Pinpoint the cell where the given text exists, returning its (X, Y) midpoint coordinate. 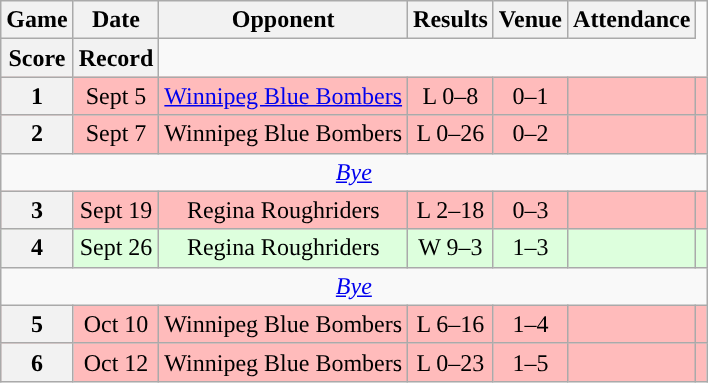
1–4 (530, 324)
Opponent (284, 20)
Venue (530, 20)
L 2–18 (451, 210)
Oct 12 (116, 362)
L 0–23 (451, 362)
2 (37, 134)
1–5 (530, 362)
L 0–8 (451, 96)
5 (37, 324)
L 0–26 (451, 134)
Score (37, 58)
Game (37, 20)
3 (37, 210)
4 (37, 248)
Date (116, 20)
1–3 (530, 248)
L 6–16 (451, 324)
Results (451, 20)
W 9–3 (451, 248)
1 (37, 96)
0–2 (530, 134)
Sept 7 (116, 134)
0–3 (530, 210)
Sept 5 (116, 96)
Sept 19 (116, 210)
Oct 10 (116, 324)
Sept 26 (116, 248)
Attendance (632, 20)
6 (37, 362)
Record (116, 58)
0–1 (530, 96)
